Scan for the cell matching the given text and deliver its (X, Y) coordinate at center. 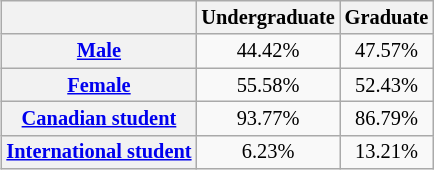
Female (100, 85)
93.77% (268, 119)
Canadian student (100, 119)
47.57% (386, 51)
6.23% (268, 152)
44.42% (268, 51)
52.43% (386, 85)
International student (100, 152)
Undergraduate (268, 18)
Graduate (386, 18)
55.58% (268, 85)
13.21% (386, 152)
86.79% (386, 119)
Male (100, 51)
